Detect which cell encompasses the target text, then output its [x, y] center coordinate. 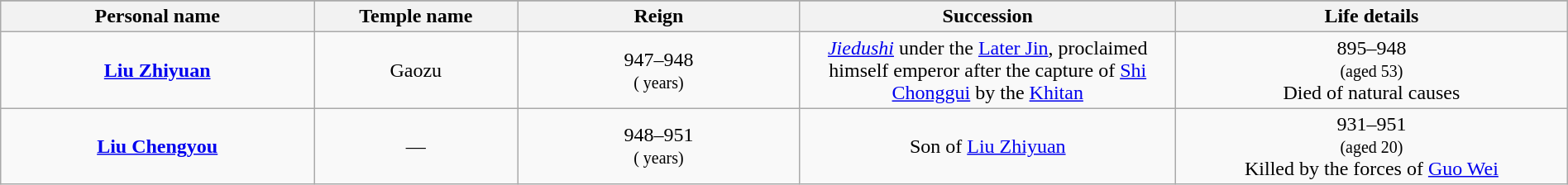
931–951(aged 20)Killed by the forces of Guo Wei [1372, 146]
Reign [658, 17]
895–948(aged 53)Died of natural causes [1372, 70]
Liu Zhiyuan [157, 70]
948–951( years) [658, 146]
947–948( years) [658, 70]
Temple name [416, 17]
Jiedushi under the Later Jin, proclaimed himself emperor after the capture of Shi Chonggui by the Khitan [987, 70]
Son of Liu Zhiyuan [987, 146]
— [416, 146]
Gaozu [416, 70]
Succession [987, 17]
Life details [1372, 17]
Liu Chengyou [157, 146]
Personal name [157, 17]
